Provide the [X, Y] coordinate of the cell's center where the given text is located.  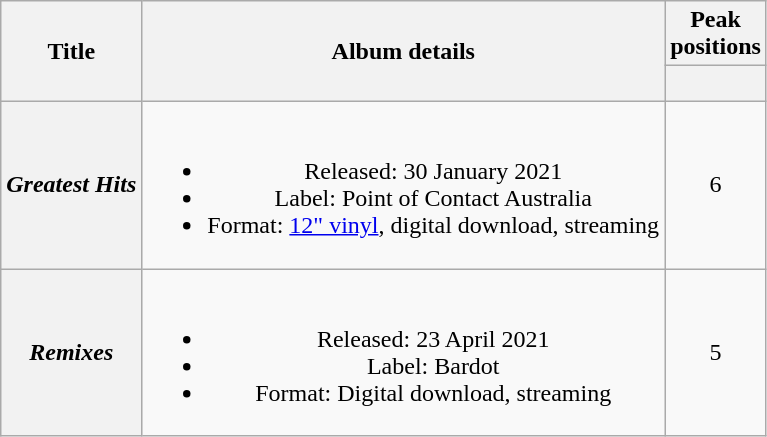
5 [716, 352]
6 [716, 184]
Title [72, 52]
Released: 30 January 2021Label: Point of Contact Australia Format: 12" vinyl, digital download, streaming [404, 184]
Greatest Hits [72, 184]
Remixes [72, 352]
Released: 23 April 2021Label: BardotFormat: Digital download, streaming [404, 352]
Album details [404, 52]
Peak positions [716, 34]
